Capture the cell that displays the provided text and extract its [X, Y] central coordinate. 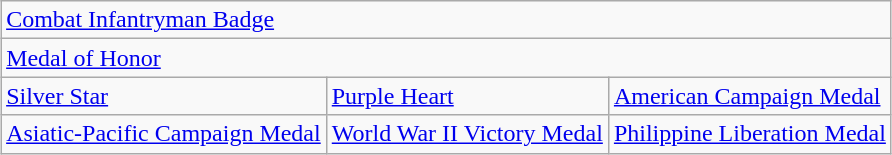
American Campaign Medal [750, 96]
Philippine Liberation Medal [750, 134]
Medal of Honor [446, 58]
Purple Heart [467, 96]
Asiatic-Pacific Campaign Medal [164, 134]
World War II Victory Medal [467, 134]
Combat Infantryman Badge [446, 20]
Silver Star [164, 96]
